Locate the cell with the specified text and output its [x, y] center coordinate. 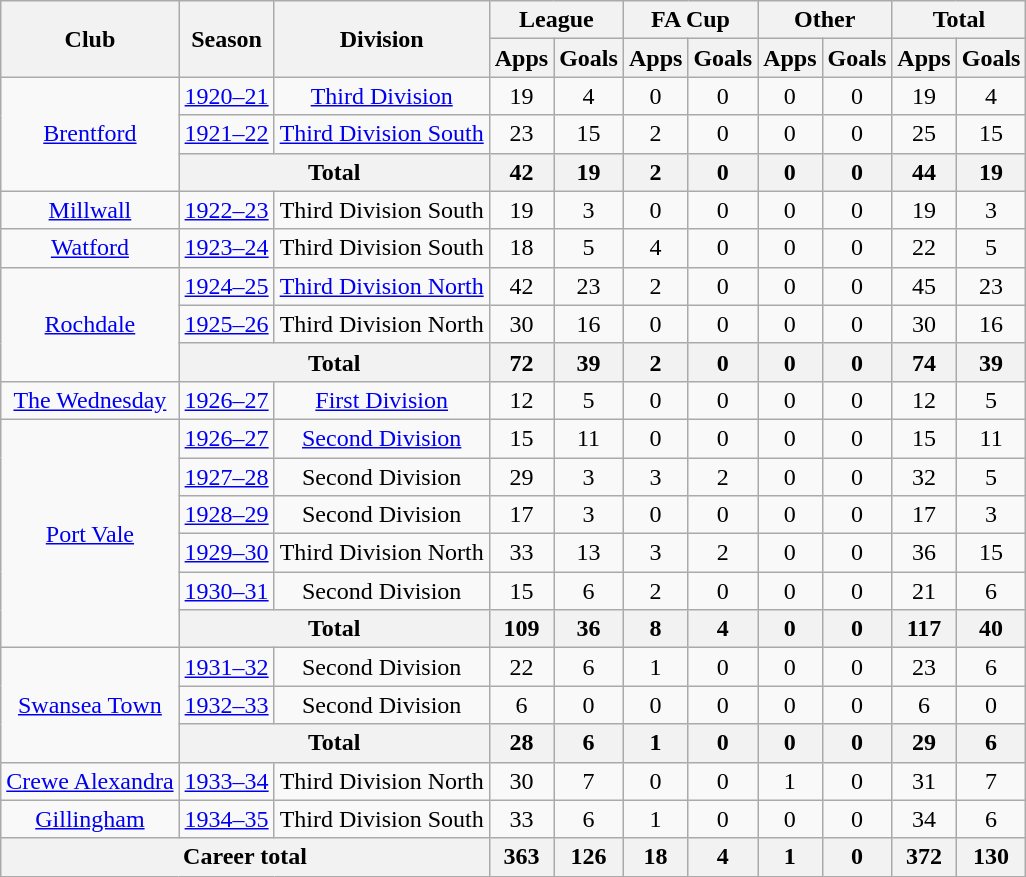
109 [521, 629]
1925–26 [226, 324]
League [556, 20]
40 [991, 629]
44 [924, 172]
13 [589, 553]
21 [924, 591]
1933–34 [226, 781]
74 [924, 362]
Port Vale [90, 533]
8 [655, 629]
First Division [382, 400]
72 [521, 362]
363 [521, 857]
130 [991, 857]
FA Cup [690, 20]
1920–21 [226, 96]
45 [924, 286]
Season [226, 39]
Club [90, 39]
Swansea Town [90, 705]
1922–23 [226, 210]
1921–22 [226, 134]
34 [924, 819]
Rochdale [90, 324]
Brentford [90, 134]
372 [924, 857]
Career total [245, 857]
1927–28 [226, 477]
1931–32 [226, 667]
1928–29 [226, 515]
1924–25 [226, 286]
1929–30 [226, 553]
1930–31 [226, 591]
Crewe Alexandra [90, 781]
Third Division [382, 96]
31 [924, 781]
28 [521, 743]
32 [924, 477]
126 [589, 857]
25 [924, 134]
117 [924, 629]
Gillingham [90, 819]
1923–24 [226, 248]
Watford [90, 248]
Division [382, 39]
Millwall [90, 210]
1934–35 [226, 819]
The Wednesday [90, 400]
Other [825, 20]
1932–33 [226, 705]
